From the cell containing the given text, extract its center point as [x, y] coordinate. 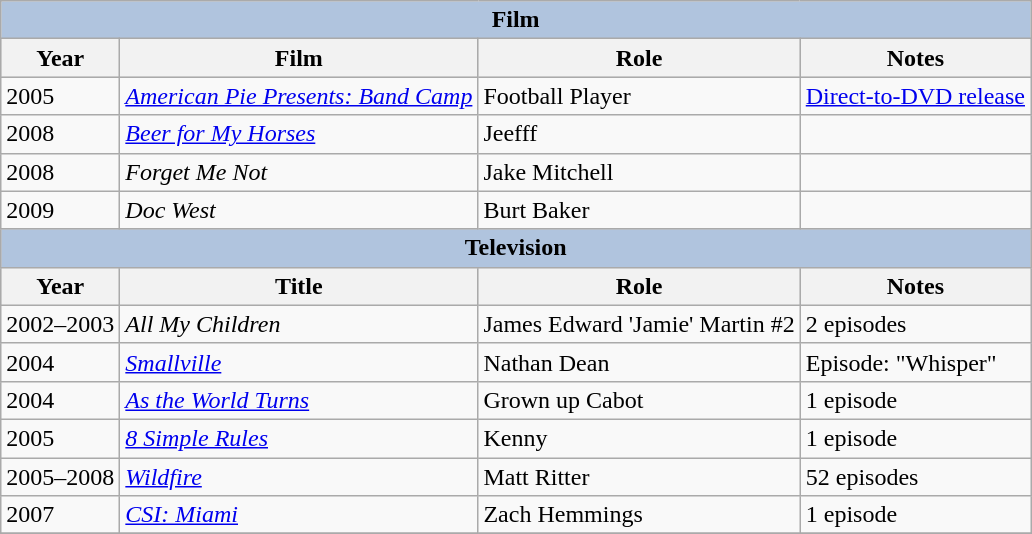
Grown up Cabot [639, 400]
Forget Me Not [299, 172]
Wildfire [299, 477]
All My Children [299, 324]
Nathan Dean [639, 362]
Episode: "Whisper" [915, 362]
Jake Mitchell [639, 172]
2005–2008 [60, 477]
Beer for My Horses [299, 134]
Television [516, 248]
Football Player [639, 96]
CSI: Miami [299, 515]
American Pie Presents: Band Camp [299, 96]
Direct-to-DVD release [915, 96]
Zach Hemmings [639, 515]
2 episodes [915, 324]
2002–2003 [60, 324]
2007 [60, 515]
Doc West [299, 210]
2009 [60, 210]
Title [299, 286]
Jeefff [639, 134]
Smallville [299, 362]
Kenny [639, 438]
52 episodes [915, 477]
As the World Turns [299, 400]
Matt Ritter [639, 477]
Burt Baker [639, 210]
8 Simple Rules [299, 438]
James Edward 'Jamie' Martin #2 [639, 324]
